From the cell containing the given text, extract its center point as [X, Y] coordinate. 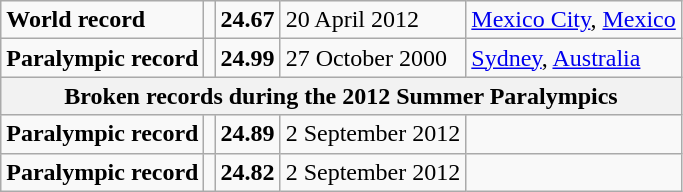
24.67 [248, 20]
20 April 2012 [373, 20]
24.82 [248, 172]
Broken records during the 2012 Summer Paralympics [342, 96]
24.99 [248, 58]
Mexico City, Mexico [574, 20]
World record [102, 20]
24.89 [248, 134]
27 October 2000 [373, 58]
Sydney, Australia [574, 58]
